Return the (x, y) coordinate for the center point of the cell that contains the specified text.  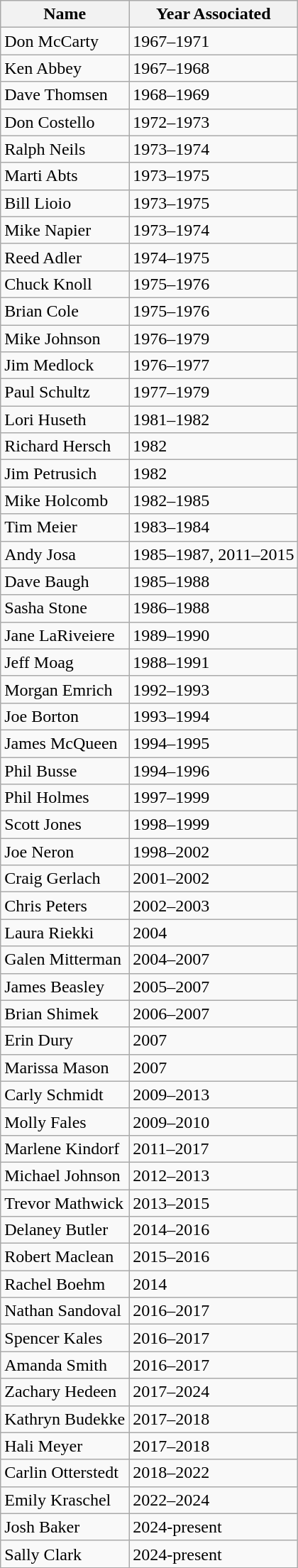
Brian Cole (65, 311)
Don McCarty (65, 41)
2013–2015 (214, 1203)
Phil Holmes (65, 798)
2002–2003 (214, 906)
Lori Huseth (65, 420)
Morgan Emrich (65, 689)
Amanda Smith (65, 1365)
2017–2024 (214, 1392)
Ken Abbey (65, 68)
2011–2017 (214, 1148)
Chris Peters (65, 906)
James McQueen (65, 743)
Chuck Knoll (65, 284)
1982–1985 (214, 500)
Mike Holcomb (65, 500)
1976–1977 (214, 366)
1994–1996 (214, 770)
Dave Thomsen (65, 95)
1998–2002 (214, 852)
Richard Hersch (65, 446)
Bill Lioio (65, 203)
Dave Baugh (65, 581)
Molly Fales (65, 1122)
Scott Jones (65, 825)
Hali Meyer (65, 1446)
1994–1995 (214, 743)
2014 (214, 1284)
Delaney Butler (65, 1230)
Josh Baker (65, 1527)
Robert Maclean (65, 1257)
1988–1991 (214, 662)
1972–1973 (214, 122)
Trevor Mathwick (65, 1203)
Nathan Sandoval (65, 1311)
Mike Johnson (65, 339)
Spencer Kales (65, 1338)
Michael Johnson (65, 1175)
Jane LaRiveiere (65, 635)
Name (65, 14)
Kathryn Budekke (65, 1419)
Brian Shimek (65, 1014)
2001–2002 (214, 879)
1993–1994 (214, 716)
Zachary Hedeen (65, 1392)
Erin Dury (65, 1041)
2012–2013 (214, 1175)
Tim Meier (65, 527)
Galen Mitterman (65, 960)
Don Costello (65, 122)
Mike Napier (65, 230)
1974–1975 (214, 257)
Jeff Moag (65, 662)
1998–1999 (214, 825)
2004 (214, 933)
Carly Schmidt (65, 1095)
1997–1999 (214, 798)
Carlin Otterstedt (65, 1473)
2009–2010 (214, 1122)
2009–2013 (214, 1095)
1967–1971 (214, 41)
2018–2022 (214, 1473)
Marlene Kindorf (65, 1148)
Marissa Mason (65, 1068)
2022–2024 (214, 1500)
1977–1979 (214, 393)
2004–2007 (214, 960)
1981–1982 (214, 420)
2005–2007 (214, 987)
2015–2016 (214, 1257)
1985–1988 (214, 581)
Laura Riekki (65, 933)
Rachel Boehm (65, 1284)
1968–1969 (214, 95)
Emily Kraschel (65, 1500)
2006–2007 (214, 1014)
1992–1993 (214, 689)
Jim Petrusich (65, 473)
Paul Schultz (65, 393)
Year Associated (214, 14)
1986–1988 (214, 608)
Phil Busse (65, 770)
James Beasley (65, 987)
Craig Gerlach (65, 879)
Joe Borton (65, 716)
1976–1979 (214, 339)
1967–1968 (214, 68)
Reed Adler (65, 257)
Ralph Neils (65, 149)
2014–2016 (214, 1230)
1989–1990 (214, 635)
Joe Neron (65, 852)
Marti Abts (65, 176)
Andy Josa (65, 554)
1985–1987, 2011–2015 (214, 554)
Jim Medlock (65, 366)
Sally Clark (65, 1554)
Sasha Stone (65, 608)
1983–1984 (214, 527)
